Extract the (X, Y) coordinate from the center of the cell holding the provided text.  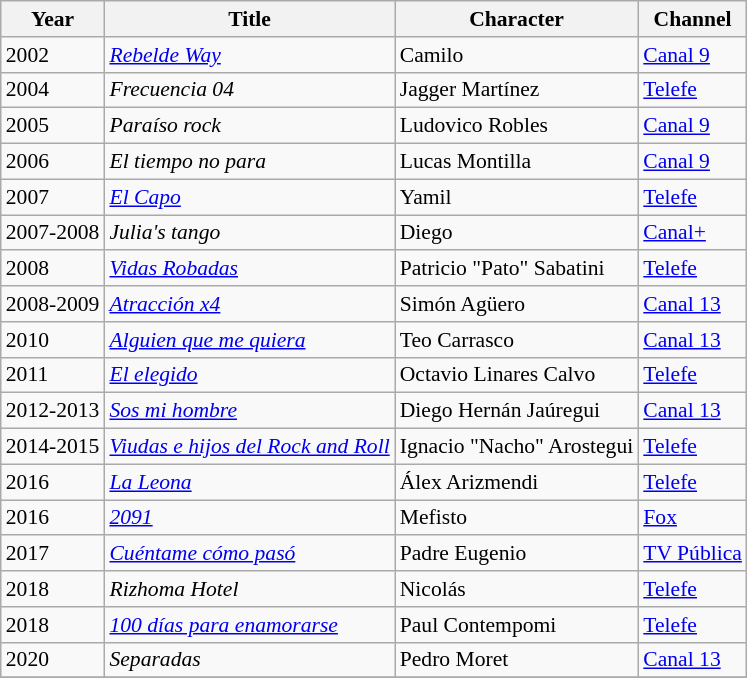
Vidas Robadas (249, 269)
Mefisto (517, 518)
2006 (53, 162)
Teo Carrasco (517, 340)
Pedro Moret (517, 660)
Simón Agüero (517, 304)
Paraíso rock (249, 126)
2007-2008 (53, 233)
El Capo (249, 197)
2010 (53, 340)
Canal+ (692, 233)
Paul Contempomi (517, 625)
El elegido (249, 375)
2020 (53, 660)
Álex Arizmendi (517, 482)
Nicolás (517, 589)
Diego (517, 233)
Fox (692, 518)
Camilo (517, 55)
2091 (249, 518)
100 días para enamorarse (249, 625)
Padre Eugenio (517, 554)
Julia's tango (249, 233)
El tiempo no para (249, 162)
Frecuencia 04 (249, 90)
2014-2015 (53, 447)
Ignacio "Nacho" Arostegui (517, 447)
Character (517, 19)
2004 (53, 90)
Diego Hernán Jaúregui (517, 411)
Alguien que me quiera (249, 340)
2007 (53, 197)
Lucas Montilla (517, 162)
2012-2013 (53, 411)
Year (53, 19)
Viudas e hijos del Rock and Roll (249, 447)
Jagger Martínez (517, 90)
Yamil (517, 197)
2002 (53, 55)
Octavio Linares Calvo (517, 375)
Rizhoma Hotel (249, 589)
2008-2009 (53, 304)
Ludovico Robles (517, 126)
Patricio "Pato" Sabatini (517, 269)
Channel (692, 19)
Sos mi hombre (249, 411)
2005 (53, 126)
TV Pública (692, 554)
Rebelde Way (249, 55)
Separadas (249, 660)
2008 (53, 269)
2011 (53, 375)
La Leona (249, 482)
2017 (53, 554)
Cuéntame cómo pasó (249, 554)
Title (249, 19)
Atracción x4 (249, 304)
